Pinpoint the cell where the given text exists, returning its [x, y] midpoint coordinate. 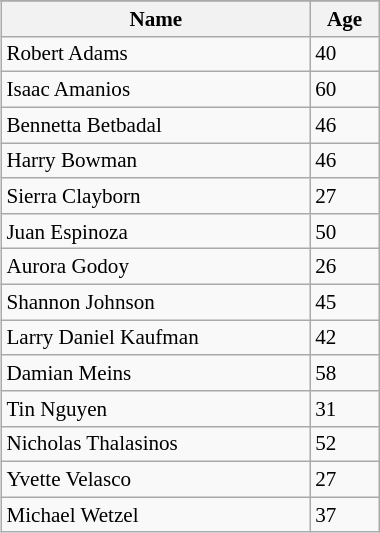
45 [344, 302]
Nicholas Thalasinos [156, 444]
40 [344, 54]
52 [344, 444]
Robert Adams [156, 54]
Isaac Amanios [156, 90]
Age [344, 18]
42 [344, 338]
Harry Bowman [156, 160]
Aurora Godoy [156, 266]
Juan Espinoza [156, 230]
Sierra Clayborn [156, 196]
31 [344, 408]
60 [344, 90]
Shannon Johnson [156, 302]
Yvette Velasco [156, 478]
58 [344, 372]
Damian Meins [156, 372]
Michael Wetzel [156, 514]
50 [344, 230]
Larry Daniel Kaufman [156, 338]
Bennetta Betbadal [156, 124]
37 [344, 514]
Tin Nguyen [156, 408]
Name [156, 18]
26 [344, 266]
